Find where the given text appears and provide that cell's center as (X, Y) coordinate. 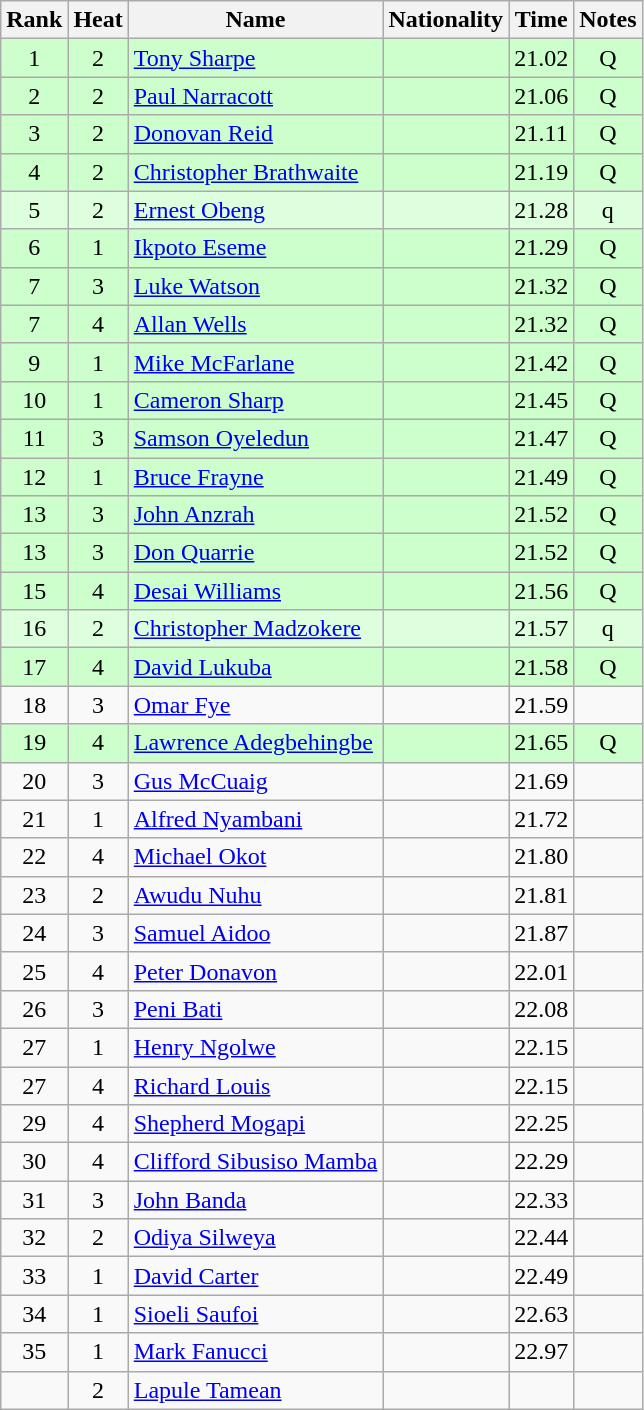
Gus McCuaig (256, 781)
9 (34, 362)
22.01 (542, 971)
Alfred Nyambani (256, 819)
21.19 (542, 172)
Clifford Sibusiso Mamba (256, 1162)
22.08 (542, 1009)
16 (34, 629)
Cameron Sharp (256, 400)
29 (34, 1124)
22.33 (542, 1200)
Lawrence Adegbehingbe (256, 743)
35 (34, 1352)
Paul Narracott (256, 96)
Ernest Obeng (256, 210)
21.49 (542, 477)
20 (34, 781)
11 (34, 438)
21.80 (542, 857)
31 (34, 1200)
21.57 (542, 629)
24 (34, 933)
Sioeli Saufoi (256, 1314)
Peni Bati (256, 1009)
21.56 (542, 591)
21.42 (542, 362)
Christopher Brathwaite (256, 172)
21.69 (542, 781)
26 (34, 1009)
Samuel Aidoo (256, 933)
19 (34, 743)
Nationality (446, 20)
21.72 (542, 819)
21.45 (542, 400)
Ikpoto Eseme (256, 248)
21.02 (542, 58)
Don Quarrie (256, 553)
32 (34, 1238)
Donovan Reid (256, 134)
34 (34, 1314)
22.25 (542, 1124)
David Carter (256, 1276)
21.11 (542, 134)
6 (34, 248)
Bruce Frayne (256, 477)
Shepherd Mogapi (256, 1124)
21.28 (542, 210)
5 (34, 210)
21.87 (542, 933)
23 (34, 895)
30 (34, 1162)
22.63 (542, 1314)
21.81 (542, 895)
Richard Louis (256, 1085)
22.44 (542, 1238)
22.49 (542, 1276)
15 (34, 591)
Luke Watson (256, 286)
Michael Okot (256, 857)
Lapule Tamean (256, 1390)
David Lukuba (256, 667)
Time (542, 20)
Christopher Madzokere (256, 629)
Allan Wells (256, 324)
22.29 (542, 1162)
Peter Donavon (256, 971)
Tony Sharpe (256, 58)
Rank (34, 20)
22 (34, 857)
21.06 (542, 96)
Heat (98, 20)
John Anzrah (256, 515)
Mark Fanucci (256, 1352)
Samson Oyeledun (256, 438)
Desai Williams (256, 591)
17 (34, 667)
21.47 (542, 438)
Awudu Nuhu (256, 895)
Notes (608, 20)
John Banda (256, 1200)
Mike McFarlane (256, 362)
21.65 (542, 743)
33 (34, 1276)
10 (34, 400)
22.97 (542, 1352)
21 (34, 819)
12 (34, 477)
18 (34, 705)
21.29 (542, 248)
Omar Fye (256, 705)
21.58 (542, 667)
25 (34, 971)
Name (256, 20)
Henry Ngolwe (256, 1047)
21.59 (542, 705)
Odiya Silweya (256, 1238)
